Search for the cell housing the specified text and yield its (X, Y) center coordinate. 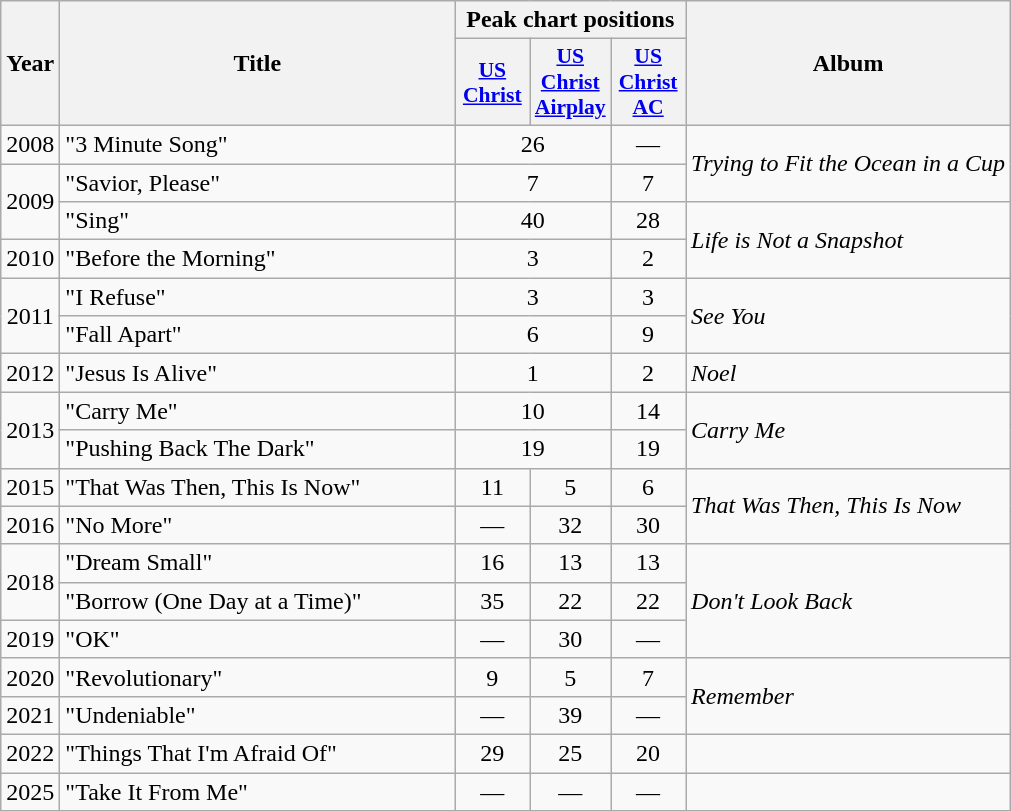
2009 (30, 202)
"Fall Apart" (258, 335)
See You (848, 316)
2008 (30, 144)
14 (648, 411)
Noel (848, 373)
"Carry Me" (258, 411)
29 (492, 753)
"Things That I'm Afraid Of" (258, 753)
"Savior, Please" (258, 183)
2020 (30, 677)
Carry Me (848, 430)
"Sing" (258, 221)
"No More" (258, 525)
"I Refuse" (258, 297)
35 (492, 601)
28 (648, 221)
Peak chart positions (570, 20)
2013 (30, 430)
2010 (30, 259)
Remember (848, 696)
10 (533, 411)
2012 (30, 373)
25 (570, 753)
That Was Then, This Is Now (848, 506)
32 (570, 525)
"Take It From Me" (258, 791)
"Undeniable" (258, 715)
11 (492, 487)
USChrist (492, 82)
Year (30, 64)
Life is Not a Snapshot (848, 240)
Album (848, 64)
Trying to Fit the Ocean in a Cup (848, 163)
"3 Minute Song" (258, 144)
20 (648, 753)
2016 (30, 525)
"Jesus Is Alive" (258, 373)
40 (533, 221)
USChrist AC (648, 82)
2018 (30, 582)
2021 (30, 715)
"Borrow (One Day at a Time)" (258, 601)
"Revolutionary" (258, 677)
1 (533, 373)
2015 (30, 487)
26 (533, 144)
USChrist Airplay (570, 82)
39 (570, 715)
"Dream Small" (258, 563)
"Before the Morning" (258, 259)
16 (492, 563)
2025 (30, 791)
2011 (30, 316)
"Pushing Back The Dark" (258, 449)
"OK" (258, 639)
"That Was Then, This Is Now" (258, 487)
Don't Look Back (848, 601)
2019 (30, 639)
Title (258, 64)
2022 (30, 753)
